Capture the cell that displays the provided text and extract its [X, Y] central coordinate. 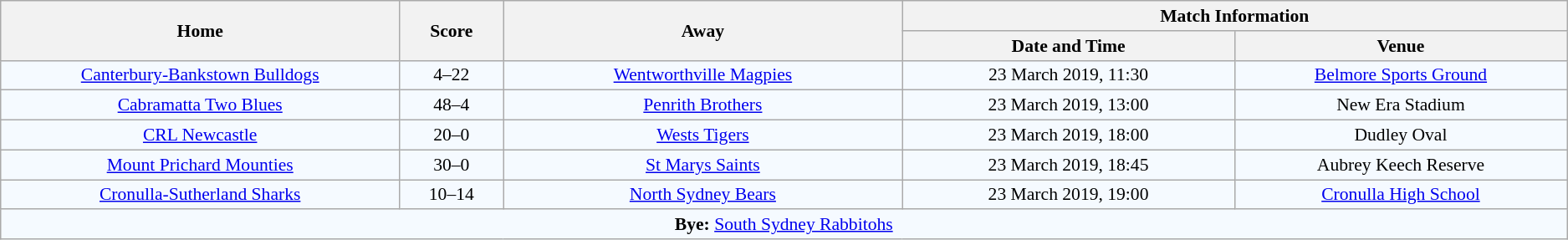
Cabramatta Two Blues [201, 105]
23 March 2019, 11:30 [1069, 75]
CRL Newcastle [201, 135]
New Era Stadium [1400, 105]
Bye: South Sydney Rabbitohs [784, 225]
Cronulla-Sutherland Sharks [201, 195]
Belmore Sports Ground [1400, 75]
23 March 2019, 18:00 [1069, 135]
Dudley Oval [1400, 135]
Venue [1400, 46]
30–0 [452, 165]
23 March 2019, 18:45 [1069, 165]
Away [702, 30]
Match Information [1234, 16]
Home [201, 30]
10–14 [452, 195]
23 March 2019, 13:00 [1069, 105]
Score [452, 30]
4–22 [452, 75]
Mount Prichard Mounties [201, 165]
North Sydney Bears [702, 195]
20–0 [452, 135]
St Marys Saints [702, 165]
Date and Time [1069, 46]
Canterbury-Bankstown Bulldogs [201, 75]
23 March 2019, 19:00 [1069, 195]
Wests Tigers [702, 135]
Cronulla High School [1400, 195]
Aubrey Keech Reserve [1400, 165]
Wentworthville Magpies [702, 75]
48–4 [452, 105]
Penrith Brothers [702, 105]
